Locate the cell with the specified text and output its [X, Y] center coordinate. 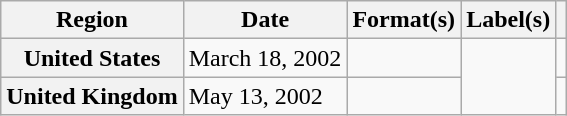
United States [92, 58]
Label(s) [508, 20]
March 18, 2002 [265, 58]
Region [92, 20]
United Kingdom [92, 96]
May 13, 2002 [265, 96]
Format(s) [404, 20]
Date [265, 20]
